Determine the [x, y] coordinate at the center of the cell enclosing the given text.  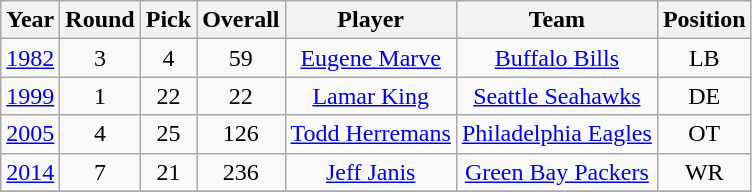
59 [241, 58]
Seattle Seahawks [556, 96]
OT [704, 134]
Todd Herremans [370, 134]
7 [100, 172]
2005 [30, 134]
Team [556, 20]
Lamar King [370, 96]
Year [30, 20]
Philadelphia Eagles [556, 134]
Jeff Janis [370, 172]
Player [370, 20]
25 [168, 134]
21 [168, 172]
Eugene Marve [370, 58]
WR [704, 172]
126 [241, 134]
3 [100, 58]
Buffalo Bills [556, 58]
Round [100, 20]
Overall [241, 20]
1999 [30, 96]
LB [704, 58]
DE [704, 96]
1982 [30, 58]
2014 [30, 172]
Position [704, 20]
Green Bay Packers [556, 172]
236 [241, 172]
Pick [168, 20]
1 [100, 96]
